Return (x, y) of the center of cell containing provided text 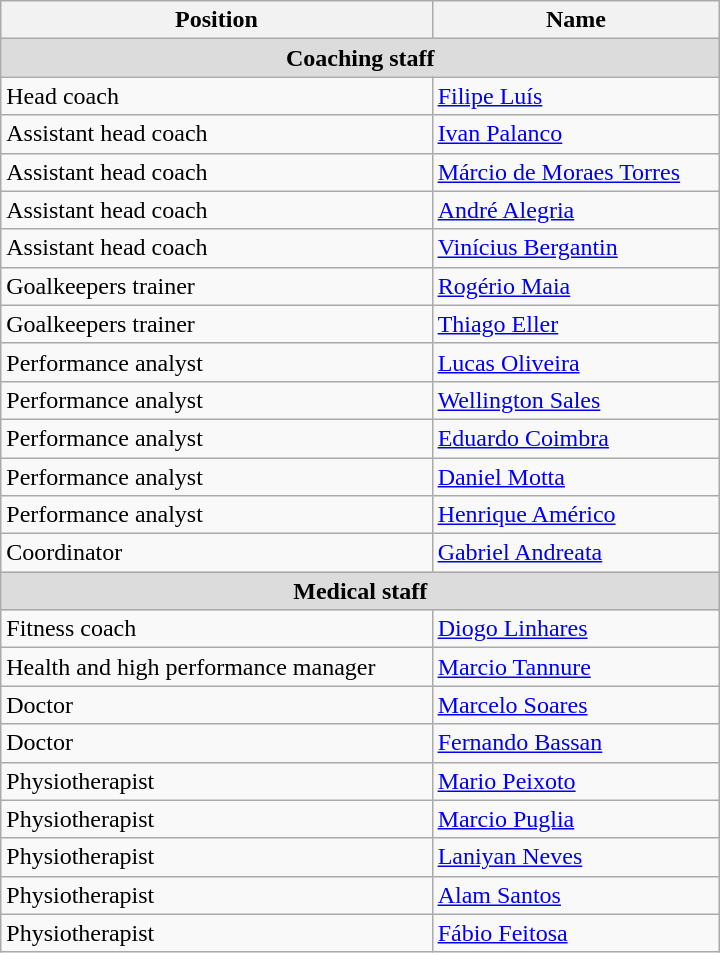
Marcio Tannure (576, 667)
Wellington Sales (576, 400)
Health and high performance manager (216, 667)
Marcio Puglia (576, 819)
Lucas Oliveira (576, 362)
Daniel Motta (576, 477)
Medical staff (360, 591)
Head coach (216, 96)
Ivan Palanco (576, 134)
Fábio Feitosa (576, 933)
Coaching staff (360, 58)
Marcelo Soares (576, 705)
Vinícius Bergantin (576, 248)
Fernando Bassan (576, 743)
Henrique Américo (576, 515)
Thiago Eller (576, 324)
Filipe Luís (576, 96)
Name (576, 20)
Alam Santos (576, 895)
Mario Peixoto (576, 781)
Laniyan Neves (576, 857)
Márcio de Moraes Torres (576, 172)
Coordinator (216, 553)
Position (216, 20)
André Alegria (576, 210)
Rogério Maia (576, 286)
Fitness coach (216, 629)
Eduardo Coimbra (576, 438)
Diogo Linhares (576, 629)
Gabriel Andreata (576, 553)
